For the text-containing cell, return its midpoint in [x, y] coordinate format. 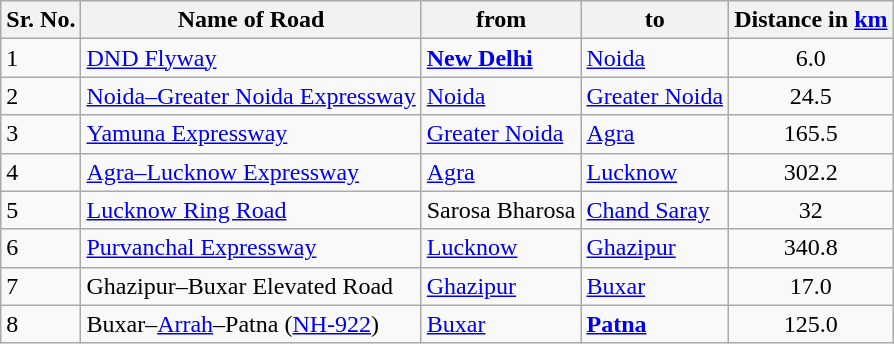
6 [41, 248]
340.8 [811, 248]
24.5 [811, 96]
Agra–Lucknow Expressway [251, 172]
4 [41, 172]
Buxar–Arrah–Patna (NH-922) [251, 324]
from [501, 20]
2 [41, 96]
8 [41, 324]
5 [41, 210]
Ghazipur–Buxar Elevated Road [251, 286]
Name of Road [251, 20]
to [655, 20]
1 [41, 58]
7 [41, 286]
Lucknow Ring Road [251, 210]
17.0 [811, 286]
DND Flyway [251, 58]
Patna [655, 324]
Yamuna Expressway [251, 134]
3 [41, 134]
6.0 [811, 58]
Chand Saray [655, 210]
165.5 [811, 134]
125.0 [811, 324]
Distance in km [811, 20]
Purvanchal Expressway [251, 248]
New Delhi [501, 58]
Sr. No. [41, 20]
302.2 [811, 172]
Noida–Greater Noida Expressway [251, 96]
32 [811, 210]
Sarosa Bharosa [501, 210]
